Search for the cell housing the specified text and yield its [x, y] center coordinate. 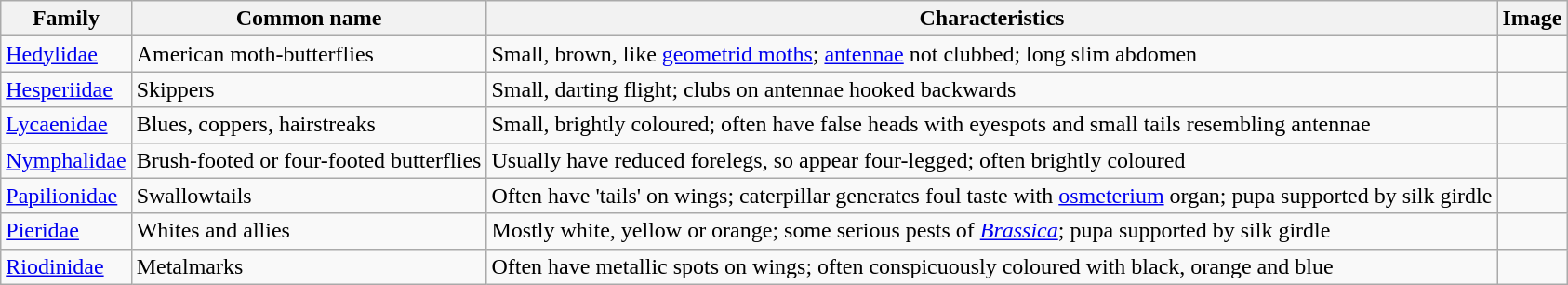
Often have 'tails' on wings; caterpillar generates foul taste with osmeterium organ; pupa supported by silk girdle [991, 196]
Metalmarks [309, 266]
Papilionidae [66, 196]
Whites and allies [309, 231]
Brush-footed or four-footed butterflies [309, 160]
Common name [309, 19]
Hesperiidae [66, 89]
Family [66, 19]
Small, darting flight; clubs on antennae hooked backwards [991, 89]
Hedylidae [66, 54]
Often have metallic spots on wings; often conspicuously coloured with black, orange and blue [991, 266]
Image [1533, 19]
Usually have reduced forelegs, so appear four-legged; often brightly coloured [991, 160]
Blues, coppers, hairstreaks [309, 125]
Riodinidae [66, 266]
American moth-butterflies [309, 54]
Characteristics [991, 19]
Skippers [309, 89]
Lycaenidae [66, 125]
Pieridae [66, 231]
Nymphalidae [66, 160]
Mostly white, yellow or orange; some serious pests of Brassica; pupa supported by silk girdle [991, 231]
Small, brown, like geometrid moths; antennae not clubbed; long slim abdomen [991, 54]
Small, brightly coloured; often have false heads with eyespots and small tails resembling antennae [991, 125]
Swallowtails [309, 196]
